Search for the cell housing the specified text and yield its [x, y] center coordinate. 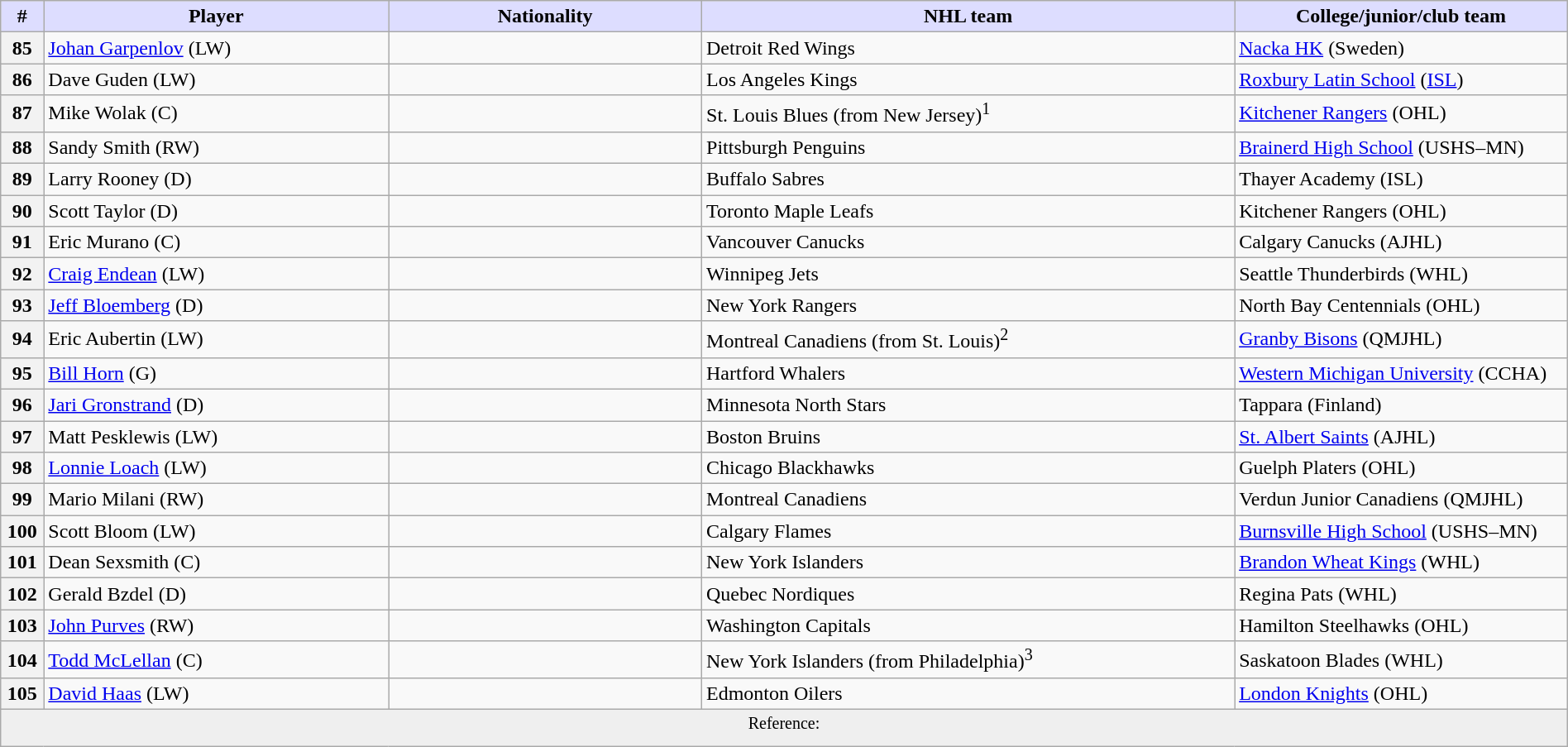
105 [22, 694]
Washington Capitals [968, 625]
Detroit Red Wings [968, 48]
Tappara (Finland) [1401, 405]
Quebec Nordiques [968, 594]
Eric Murano (C) [217, 242]
Jari Gronstrand (D) [217, 405]
Montreal Canadiens (from St. Louis)2 [968, 339]
New York Islanders [968, 563]
Roxbury Latin School (ISL) [1401, 79]
London Knights (OHL) [1401, 694]
Nationality [546, 17]
97 [22, 437]
John Purves (RW) [217, 625]
Dave Guden (LW) [217, 79]
Minnesota North Stars [968, 405]
Winnipeg Jets [968, 274]
96 [22, 405]
Nacka HK (Sweden) [1401, 48]
Mario Milani (RW) [217, 500]
Pittsburgh Penguins [968, 147]
Scott Taylor (D) [217, 211]
100 [22, 531]
86 [22, 79]
94 [22, 339]
David Haas (LW) [217, 694]
North Bay Centennials (OHL) [1401, 305]
Chicago Blackhawks [968, 468]
Lonnie Loach (LW) [217, 468]
Thayer Academy (ISL) [1401, 180]
Hartford Whalers [968, 373]
Brainerd High School (USHS–MN) [1401, 147]
Calgary Canucks (AJHL) [1401, 242]
95 [22, 373]
Montreal Canadiens [968, 500]
93 [22, 305]
104 [22, 660]
Mike Wolak (C) [217, 114]
Edmonton Oilers [968, 694]
College/junior/club team [1401, 17]
Matt Pesklewis (LW) [217, 437]
Craig Endean (LW) [217, 274]
# [22, 17]
St. Louis Blues (from New Jersey)1 [968, 114]
New York Islanders (from Philadelphia)3 [968, 660]
Reference: [784, 728]
98 [22, 468]
90 [22, 211]
101 [22, 563]
Verdun Junior Canadiens (QMJHL) [1401, 500]
Toronto Maple Leafs [968, 211]
89 [22, 180]
Regina Pats (WHL) [1401, 594]
87 [22, 114]
102 [22, 594]
St. Albert Saints (AJHL) [1401, 437]
103 [22, 625]
Saskatoon Blades (WHL) [1401, 660]
Granby Bisons (QMJHL) [1401, 339]
Burnsville High School (USHS–MN) [1401, 531]
Seattle Thunderbirds (WHL) [1401, 274]
Western Michigan University (CCHA) [1401, 373]
Larry Rooney (D) [217, 180]
Hamilton Steelhawks (OHL) [1401, 625]
Todd McLellan (C) [217, 660]
Los Angeles Kings [968, 79]
Dean Sexsmith (C) [217, 563]
Bill Horn (G) [217, 373]
New York Rangers [968, 305]
Player [217, 17]
88 [22, 147]
Scott Bloom (LW) [217, 531]
85 [22, 48]
Vancouver Canucks [968, 242]
91 [22, 242]
Brandon Wheat Kings (WHL) [1401, 563]
Buffalo Sabres [968, 180]
Eric Aubertin (LW) [217, 339]
NHL team [968, 17]
Gerald Bzdel (D) [217, 594]
Guelph Platers (OHL) [1401, 468]
Calgary Flames [968, 531]
99 [22, 500]
Sandy Smith (RW) [217, 147]
Johan Garpenlov (LW) [217, 48]
92 [22, 274]
Boston Bruins [968, 437]
Jeff Bloemberg (D) [217, 305]
